Find where the given text appears and provide that cell's center as [X, Y] coordinate. 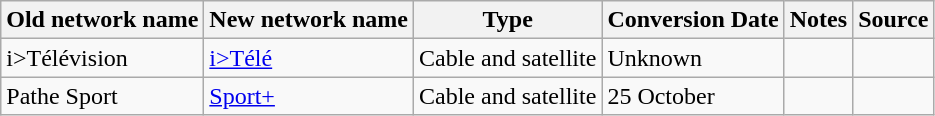
Unknown [693, 58]
i>Télé [309, 58]
Sport+ [309, 96]
i>Télévision [102, 58]
Pathe Sport [102, 96]
Notes [818, 20]
New network name [309, 20]
Old network name [102, 20]
Type [508, 20]
25 October [693, 96]
Source [894, 20]
Conversion Date [693, 20]
